Scan for the cell matching the given text and deliver its [X, Y] coordinate at center. 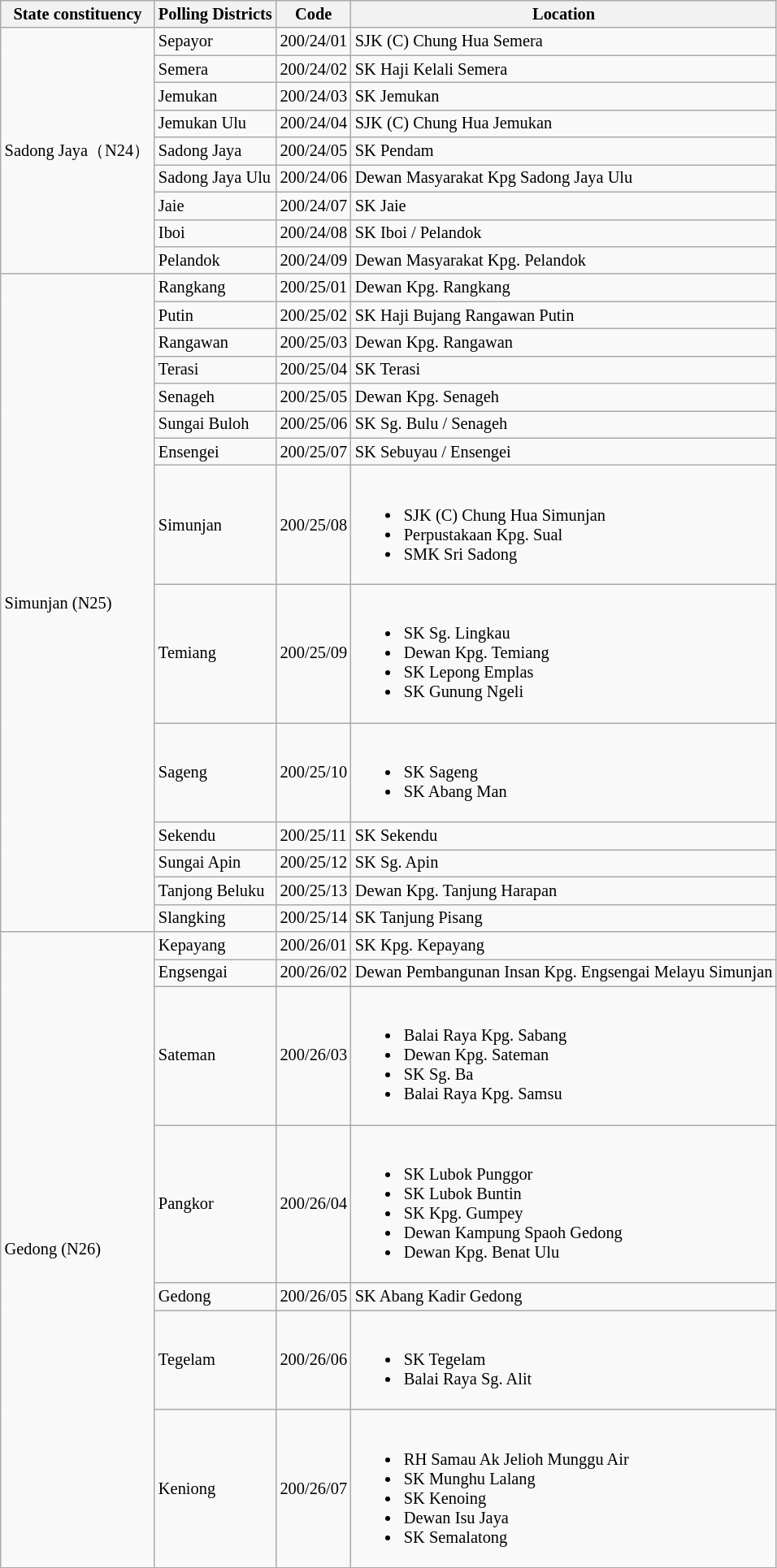
SJK (C) Chung Hua SimunjanPerpustakaan Kpg. SualSMK Sri Sadong [564, 524]
Simunjan (N25) [78, 603]
SK Jemukan [564, 96]
200/24/06 [314, 178]
200/26/05 [314, 1297]
Jemukan [215, 96]
Sepayor [215, 41]
Ensengei [215, 452]
Rangawan [215, 342]
Dewan Kpg. Rangawan [564, 342]
Pangkor [215, 1203]
SK Sekendu [564, 836]
200/25/07 [314, 452]
Kepayang [215, 945]
Simunjan [215, 524]
200/25/11 [314, 836]
SK SagengSK Abang Man [564, 772]
Gedong [215, 1297]
200/26/03 [314, 1055]
SK Lubok PunggorSK Lubok BuntinSK Kpg. GumpeyDewan Kampung Spaoh GedongDewan Kpg. Benat Ulu [564, 1203]
200/26/07 [314, 1488]
SK Haji Bujang Rangawan Putin [564, 315]
SK Jaie [564, 206]
200/25/08 [314, 524]
Temiang [215, 653]
SK TegelamBalai Raya Sg. Alit [564, 1359]
Dewan Masyarakat Kpg Sadong Jaya Ulu [564, 178]
SJK (C) Chung Hua Jemukan [564, 123]
200/24/08 [314, 233]
Slangking [215, 918]
Sadong Jaya Ulu [215, 178]
200/26/06 [314, 1359]
200/26/04 [314, 1203]
SK Iboi / Pelandok [564, 233]
Sageng [215, 772]
Location [564, 14]
Sungai Apin [215, 863]
Balai Raya Kpg. SabangDewan Kpg. SatemanSK Sg. BaBalai Raya Kpg. Samsu [564, 1055]
Jaie [215, 206]
SJK (C) Chung Hua Semera [564, 41]
Sadong Jaya（N24） [78, 151]
200/24/07 [314, 206]
200/25/05 [314, 397]
Tegelam [215, 1359]
200/25/09 [314, 653]
200/24/05 [314, 151]
SK Terasi [564, 370]
200/24/09 [314, 260]
Code [314, 14]
Iboi [215, 233]
RH Samau Ak Jelioh Munggu AirSK Munghu LalangSK KenoingDewan Isu JayaSK Semalatong [564, 1488]
Sekendu [215, 836]
200/24/02 [314, 69]
SK Pendam [564, 151]
SK Tanjung Pisang [564, 918]
Semera [215, 69]
200/25/10 [314, 772]
200/25/02 [314, 315]
SK Kpg. Kepayang [564, 945]
Keniong [215, 1488]
200/25/06 [314, 424]
200/26/01 [314, 945]
200/25/04 [314, 370]
SK Sebuyau / Ensengei [564, 452]
Gedong (N26) [78, 1250]
Putin [215, 315]
Dewan Pembangunan Insan Kpg. Engsengai Melayu Simunjan [564, 972]
SK Haji Kelali Semera [564, 69]
Terasi [215, 370]
Sungai Buloh [215, 424]
Dewan Kpg. Senageh [564, 397]
SK Sg. Apin [564, 863]
200/25/13 [314, 890]
SK Abang Kadir Gedong [564, 1297]
Polling Districts [215, 14]
200/24/04 [314, 123]
State constituency [78, 14]
Dewan Masyarakat Kpg. Pelandok [564, 260]
Jemukan Ulu [215, 123]
Sateman [215, 1055]
Dewan Kpg. Tanjung Harapan [564, 890]
200/25/12 [314, 863]
Senageh [215, 397]
200/25/03 [314, 342]
Tanjong Beluku [215, 890]
Pelandok [215, 260]
SK Sg. Bulu / Senageh [564, 424]
Rangkang [215, 288]
200/25/01 [314, 288]
Engsengai [215, 972]
Dewan Kpg. Rangkang [564, 288]
200/25/14 [314, 918]
200/24/03 [314, 96]
200/24/01 [314, 41]
200/26/02 [314, 972]
Sadong Jaya [215, 151]
SK Sg. LingkauDewan Kpg. TemiangSK Lepong EmplasSK Gunung Ngeli [564, 653]
